Capture the cell that displays the provided text and extract its (x, y) central coordinate. 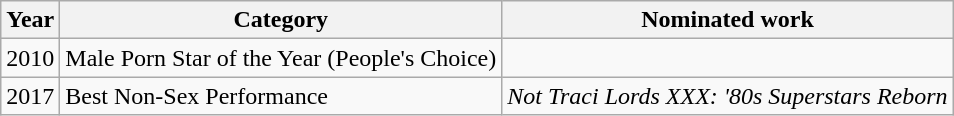
2017 (30, 96)
Best Non-Sex Performance (281, 96)
Not Traci Lords XXX: '80s Superstars Reborn (728, 96)
2010 (30, 58)
Category (281, 20)
Male Porn Star of the Year (People's Choice) (281, 58)
Nominated work (728, 20)
Year (30, 20)
